Return the (X, Y) coordinate for the center point of the cell that contains the specified text.  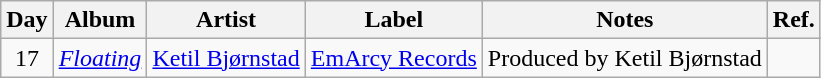
Artist (226, 20)
EmArcy Records (394, 58)
Notes (624, 20)
Day (27, 20)
Label (394, 20)
Album (100, 20)
17 (27, 58)
Ketil Bjørnstad (226, 58)
Produced by Ketil Bjørnstad (624, 58)
Floating (100, 58)
Ref. (794, 20)
